Detect which cell encompasses the target text, then output its [x, y] center coordinate. 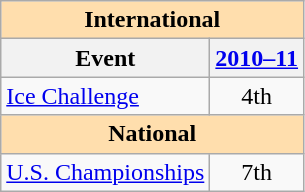
National [152, 134]
International [152, 20]
Ice Challenge [106, 96]
4th [257, 96]
U.S. Championships [106, 172]
2010–11 [257, 58]
7th [257, 172]
Event [106, 58]
